Detect which cell encompasses the target text, then output its (X, Y) center coordinate. 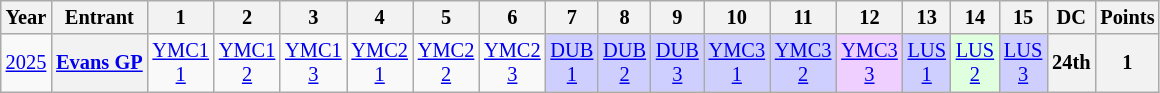
10 (737, 17)
DC (1071, 17)
DUB3 (678, 63)
7 (572, 17)
LUS1 (927, 63)
YMC11 (181, 63)
4 (380, 17)
14 (975, 17)
DUB1 (572, 63)
11 (803, 17)
3 (313, 17)
Points (1127, 17)
Entrant (99, 17)
YMC31 (737, 63)
9 (678, 17)
6 (512, 17)
8 (624, 17)
YMC13 (313, 63)
13 (927, 17)
YMC22 (446, 63)
LUS3 (1023, 63)
Year (26, 17)
YMC33 (869, 63)
12 (869, 17)
YMC21 (380, 63)
YMC32 (803, 63)
5 (446, 17)
YMC23 (512, 63)
15 (1023, 17)
Evans GP (99, 63)
YMC12 (247, 63)
LUS2 (975, 63)
DUB2 (624, 63)
24th (1071, 63)
2 (247, 17)
2025 (26, 63)
